Detect which cell encompasses the target text, then output its [x, y] center coordinate. 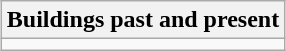
Buildings past and present [142, 20]
